Detect which cell encompasses the target text, then output its [x, y] center coordinate. 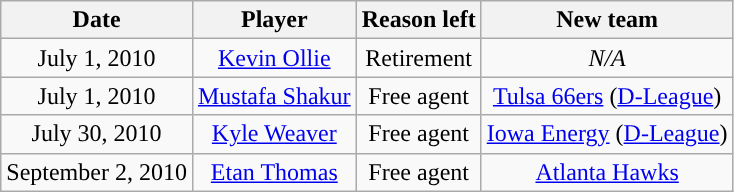
Mustafa Shakur [274, 96]
Reason left [418, 20]
Tulsa 66ers (D-League) [607, 96]
Kyle Weaver [274, 134]
Kevin Ollie [274, 58]
Atlanta Hawks [607, 172]
September 2, 2010 [97, 172]
Etan Thomas [274, 172]
Player [274, 20]
July 30, 2010 [97, 134]
Retirement [418, 58]
Date [97, 20]
Iowa Energy (D-League) [607, 134]
N/A [607, 58]
New team [607, 20]
